Detect which cell encompasses the target text, then output its (x, y) center coordinate. 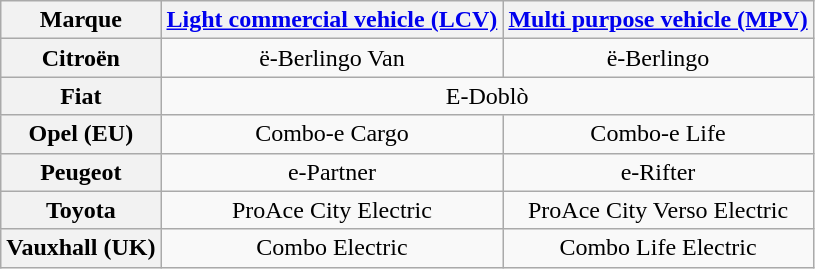
Marque (81, 20)
Peugeot (81, 172)
e-Partner (332, 172)
Combo Life Electric (658, 248)
Light commercial vehicle (LCV) (332, 20)
ProAce City Electric (332, 210)
ProAce City Verso Electric (658, 210)
ë-Berlingo (658, 58)
Vauxhall (UK) (81, 248)
Multi purpose vehicle (MPV) (658, 20)
Combo-e Life (658, 134)
Opel (EU) (81, 134)
Fiat (81, 96)
ë-Berlingo Van (332, 58)
e-Rifter (658, 172)
Citroën (81, 58)
Combo Electric (332, 248)
E-Doblò (487, 96)
Combo-e Cargo (332, 134)
Toyota (81, 210)
